Detect which cell encompasses the target text, then output its [X, Y] center coordinate. 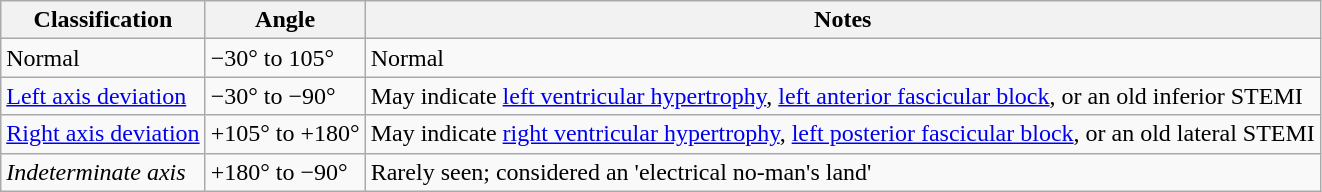
+180° to −90° [285, 172]
Classification [103, 20]
Angle [285, 20]
Notes [842, 20]
+105° to +180° [285, 134]
Rarely seen; considered an 'electrical no-man's land' [842, 172]
Right axis deviation [103, 134]
May indicate left ventricular hypertrophy, left anterior fascicular block, or an old inferior STEMI [842, 96]
Left axis deviation [103, 96]
Indeterminate axis [103, 172]
May indicate right ventricular hypertrophy, left posterior fascicular block, or an old lateral STEMI [842, 134]
−30° to −90° [285, 96]
−30° to 105° [285, 58]
